Provide the [X, Y] coordinate of the cell's center where the given text is located.  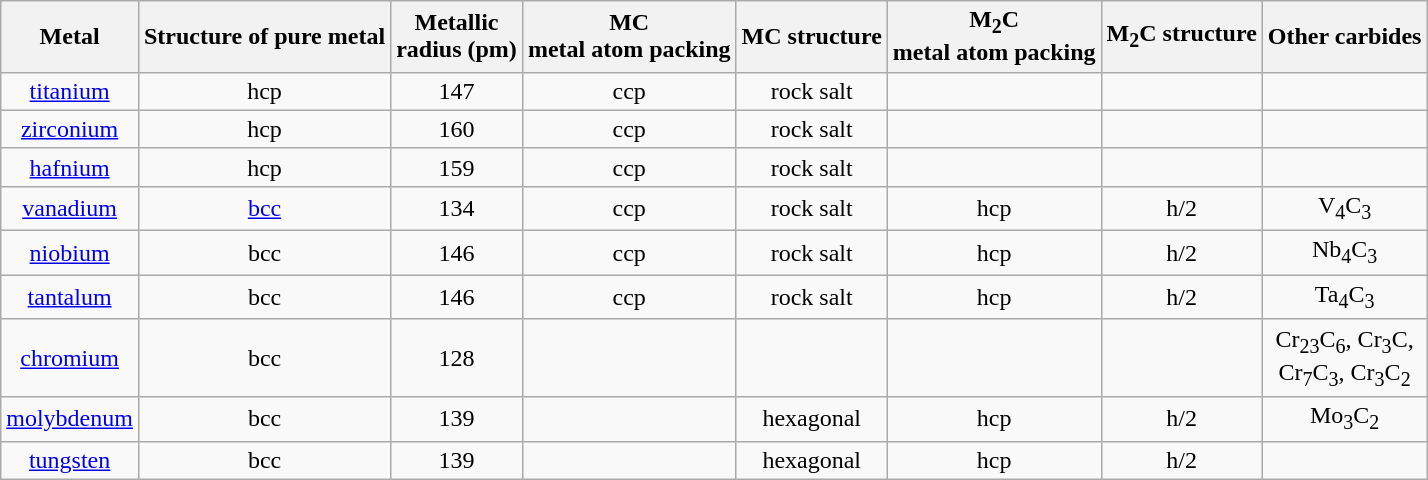
titanium [70, 91]
M2C structure [1182, 36]
Ta4C3 [1344, 297]
zirconium [70, 129]
MC structure [812, 36]
Metallic radius (pm) [457, 36]
147 [457, 91]
Metal [70, 36]
V4C3 [1344, 208]
niobium [70, 253]
M2C metal atom packing [994, 36]
160 [457, 129]
molybdenum [70, 419]
128 [457, 358]
Nb4C3 [1344, 253]
Cr23C6, Cr3C, Cr7C3, Cr3C2 [1344, 358]
Mo3C2 [1344, 419]
tungsten [70, 460]
134 [457, 208]
chromium [70, 358]
MC metal atom packing [629, 36]
tantalum [70, 297]
Structure of pure metal [264, 36]
159 [457, 167]
vanadium [70, 208]
hafnium [70, 167]
Other carbides [1344, 36]
